Return the [X, Y] coordinate for the center point of the cell that contains the specified text.  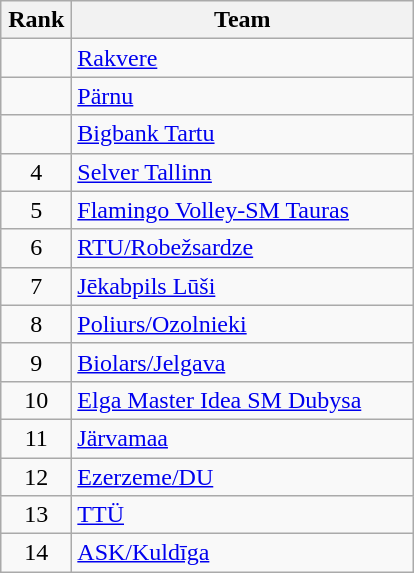
Biolars/Jelgava [242, 362]
5 [36, 210]
7 [36, 286]
11 [36, 438]
Team [242, 20]
RTU/Robežsardze [242, 248]
14 [36, 553]
Poliurs/Ozolnieki [242, 324]
Rank [36, 20]
ASK/Kuldīga [242, 553]
Elga Master Idea SM Dubysa [242, 400]
Järvamaa [242, 438]
12 [36, 477]
6 [36, 248]
Jēkabpils Lūši [242, 286]
13 [36, 515]
4 [36, 172]
10 [36, 400]
TTÜ [242, 515]
Ezerzeme/DU [242, 477]
Rakvere [242, 58]
Flamingo Volley-SM Tauras [242, 210]
Pärnu [242, 96]
Bigbank Tartu [242, 134]
8 [36, 324]
9 [36, 362]
Selver Tallinn [242, 172]
